From the cell containing the given text, extract its center point as [x, y] coordinate. 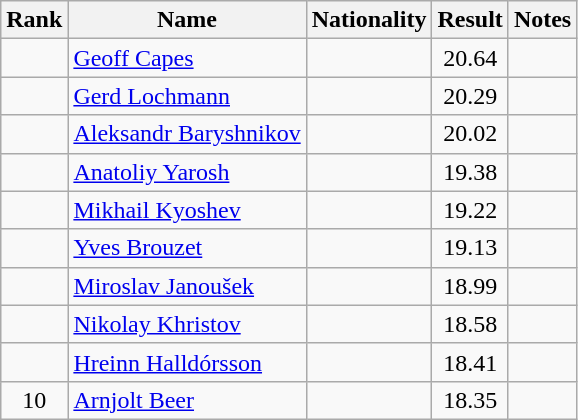
Notes [542, 20]
Gerd Lochmann [187, 96]
Result [470, 20]
10 [34, 400]
19.38 [470, 172]
Mikhail Kyoshev [187, 210]
Nikolay Khristov [187, 324]
19.22 [470, 210]
18.41 [470, 362]
18.99 [470, 286]
20.02 [470, 134]
Geoff Capes [187, 58]
20.29 [470, 96]
18.35 [470, 400]
18.58 [470, 324]
Nationality [369, 20]
Name [187, 20]
Anatoliy Yarosh [187, 172]
Arnjolt Beer [187, 400]
Miroslav Janoušek [187, 286]
Hreinn Halldórsson [187, 362]
19.13 [470, 248]
Rank [34, 20]
Aleksandr Baryshnikov [187, 134]
20.64 [470, 58]
Yves Brouzet [187, 248]
